Detect which cell encompasses the target text, then output its (X, Y) center coordinate. 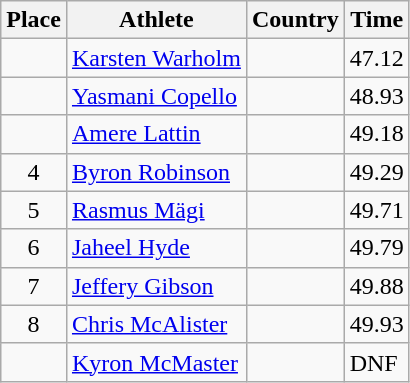
Jeffery Gibson (156, 286)
49.29 (376, 172)
47.12 (376, 58)
Athlete (156, 20)
Amere Lattin (156, 134)
49.79 (376, 248)
Country (295, 20)
5 (34, 210)
7 (34, 286)
48.93 (376, 96)
Place (34, 20)
49.18 (376, 134)
Yasmani Copello (156, 96)
6 (34, 248)
Kyron McMaster (156, 362)
Jaheel Hyde (156, 248)
Time (376, 20)
Chris McAlister (156, 324)
49.93 (376, 324)
4 (34, 172)
Karsten Warholm (156, 58)
Rasmus Mägi (156, 210)
49.71 (376, 210)
DNF (376, 362)
8 (34, 324)
Byron Robinson (156, 172)
49.88 (376, 286)
